For the text-containing cell, return its midpoint in (X, Y) coordinate format. 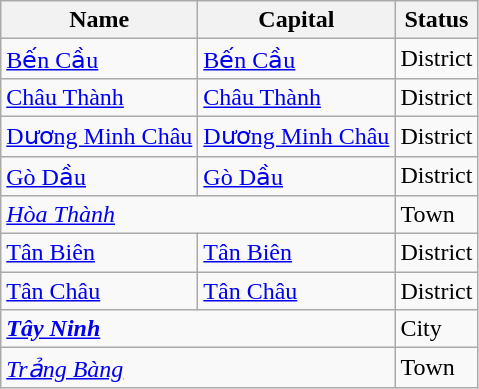
Tây Ninh (198, 329)
City (436, 329)
Hòa Thành (198, 215)
Capital (296, 20)
Status (436, 20)
Trảng Bàng (198, 368)
Name (100, 20)
